Provide the [x, y] coordinate of the cell's center where the given text is located.  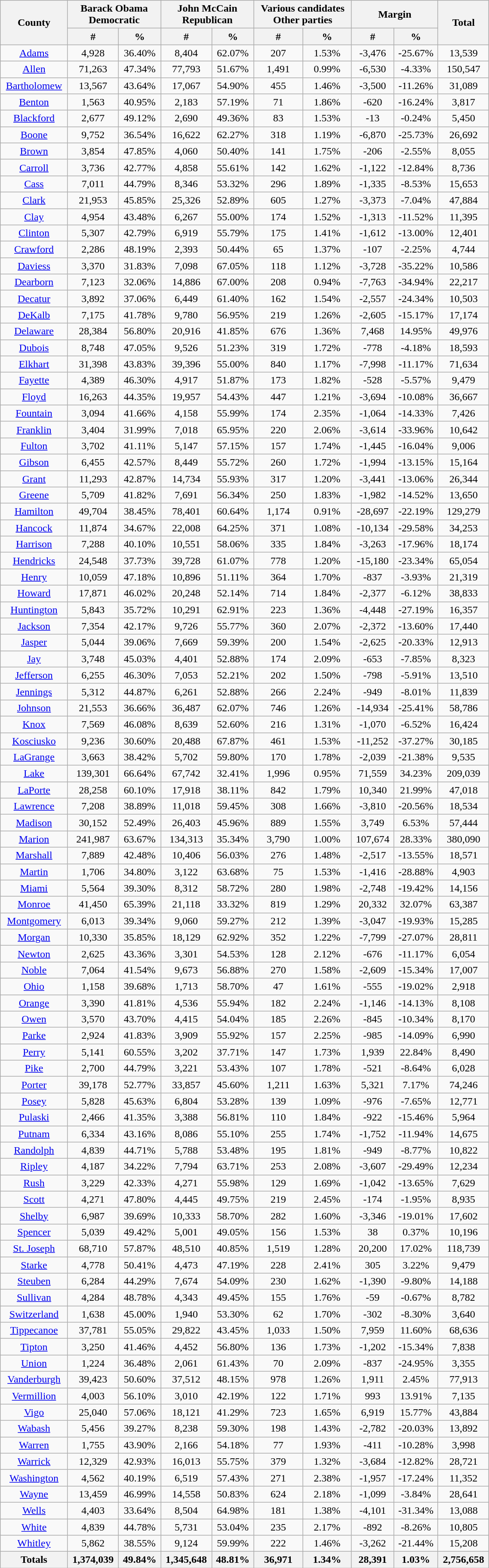
39.27% [139, 1429]
9,726 [186, 626]
-19.42% [416, 888]
-8.64% [416, 1068]
228 [278, 1265]
Dubois [34, 348]
198 [278, 1429]
-7,763 [372, 282]
40.85% [233, 1248]
56.34% [233, 495]
335 [278, 544]
62.92% [233, 937]
68,636 [463, 1330]
-3,476 [372, 53]
3,998 [463, 1445]
2.07% [327, 626]
Posey [34, 1101]
40.19% [139, 1478]
2,466 [93, 1117]
18,129 [186, 937]
1.58% [327, 970]
-17.24% [416, 1478]
11.60% [416, 1330]
0.95% [327, 774]
1.31% [327, 724]
35.72% [139, 610]
11,352 [463, 1478]
55.99% [233, 413]
212 [278, 921]
59.39% [233, 642]
Wabash [34, 1429]
36.48% [139, 1363]
25,040 [93, 1412]
Wayne [34, 1494]
49.36% [233, 118]
57.43% [233, 1478]
-19.02% [416, 986]
71,559 [372, 774]
3,909 [186, 1036]
Martin [34, 872]
4,536 [186, 1003]
319 [278, 348]
5,044 [93, 642]
Monroe [34, 904]
15,653 [463, 184]
2,924 [93, 1036]
17,007 [463, 970]
-7,998 [372, 364]
8,346 [186, 184]
173 [278, 380]
1.17% [327, 364]
447 [278, 397]
50.44% [233, 250]
Totals [34, 1560]
4,903 [463, 872]
-4,101 [372, 1510]
67.05% [233, 266]
Whitley [34, 1543]
7,569 [93, 724]
-2,625 [372, 642]
3,570 [93, 1019]
-14.52% [416, 495]
1.39% [327, 921]
723 [278, 1412]
1.76% [327, 1298]
34.80% [139, 872]
7,468 [372, 331]
3,229 [93, 1183]
41.11% [139, 446]
39.30% [139, 888]
6,519 [186, 1478]
842 [278, 790]
11,874 [93, 528]
61.07% [233, 561]
Marion [34, 839]
2,756,658 [463, 1560]
Jefferson [34, 675]
1.79% [327, 790]
3,370 [93, 266]
4,917 [186, 380]
36.54% [139, 135]
122 [278, 1396]
-107 [372, 250]
-10,134 [372, 528]
1.65% [327, 1412]
235 [278, 1527]
1,563 [93, 102]
Delaware [34, 331]
-24.95% [416, 1363]
455 [278, 86]
Brown [34, 151]
21,553 [93, 708]
53.32% [233, 184]
-2,609 [372, 970]
1,519 [278, 1248]
271 [278, 1478]
57.06% [139, 1412]
50.60% [139, 1380]
Benton [34, 102]
13,567 [93, 86]
461 [278, 741]
-13.65% [416, 1183]
4,954 [93, 216]
156 [278, 1232]
7,098 [186, 266]
1,996 [278, 774]
61.43% [233, 1363]
4,415 [186, 1019]
3,790 [278, 839]
1,911 [372, 1380]
-12.82% [416, 1461]
Sullivan [34, 1298]
56.88% [233, 970]
-59 [372, 1298]
Porter [34, 1085]
1,713 [186, 986]
-2,517 [372, 855]
4,473 [186, 1265]
65,054 [463, 561]
107 [278, 1068]
13,088 [463, 1510]
318 [278, 135]
6,990 [463, 1036]
9,780 [186, 315]
1.38% [327, 1510]
-13.15% [416, 462]
4,003 [93, 1396]
8,449 [186, 462]
-7.85% [416, 659]
4,284 [93, 1298]
-4,448 [372, 610]
-15.46% [416, 1117]
12,913 [463, 642]
Union [34, 1363]
Montgomery [34, 921]
-29.58% [416, 528]
55.61% [233, 167]
John McCainRepublican [207, 15]
260 [278, 462]
-1,612 [372, 233]
39.69% [139, 1216]
56.10% [139, 1396]
-778 [372, 348]
22.84% [416, 1052]
-5.91% [416, 675]
2,166 [186, 1445]
-8.77% [416, 1150]
16,622 [186, 135]
978 [278, 1380]
53.43% [233, 1068]
48.15% [233, 1380]
Johnson [34, 708]
107,674 [372, 839]
25,326 [186, 200]
7,011 [93, 184]
28.33% [416, 839]
5,964 [463, 1117]
-2,748 [372, 888]
60.64% [233, 512]
-2,372 [372, 626]
15,285 [463, 921]
45.03% [139, 659]
1,374,039 [93, 1560]
36,487 [186, 708]
-4.33% [416, 69]
49.45% [233, 1298]
55.94% [233, 1003]
12,401 [463, 233]
17,440 [463, 626]
605 [278, 200]
51.67% [233, 69]
44.71% [139, 1150]
4,562 [93, 1478]
14,886 [186, 282]
43.90% [139, 1445]
54.90% [233, 86]
-11.94% [416, 1134]
Miami [34, 888]
Fountain [34, 413]
64.25% [233, 528]
-922 [372, 1117]
44.35% [139, 397]
8,736 [463, 167]
13,459 [93, 1494]
12,329 [93, 1461]
-1,146 [372, 1003]
3,355 [463, 1363]
12,234 [463, 1167]
7,064 [93, 970]
59.80% [233, 757]
4,060 [186, 151]
30.60% [139, 741]
-676 [372, 954]
-20.33% [416, 642]
51.87% [233, 380]
15,208 [463, 1543]
10,340 [372, 790]
7,288 [93, 544]
71,263 [93, 69]
20,248 [186, 593]
10,805 [463, 1527]
39,728 [186, 561]
Hendricks [34, 561]
59.99% [233, 1543]
-14,934 [372, 708]
Huntington [34, 610]
65 [278, 250]
39,396 [186, 364]
-2,557 [372, 299]
46.02% [139, 593]
-4.18% [416, 348]
-1,957 [372, 1478]
Kosciusko [34, 741]
3,748 [93, 659]
1,345,648 [186, 1560]
2.25% [327, 1036]
4,343 [186, 1298]
2.35% [327, 413]
9,060 [186, 921]
57,444 [463, 823]
-1,982 [372, 495]
-555 [372, 986]
1.82% [327, 380]
8,086 [186, 1134]
266 [278, 691]
2.38% [327, 1478]
Switzerland [34, 1314]
2,625 [93, 954]
-2.55% [416, 151]
59.27% [233, 921]
5,001 [186, 1232]
-1,445 [372, 446]
51.11% [233, 577]
9,673 [186, 970]
Jasper [34, 642]
16,424 [463, 724]
21,118 [186, 904]
142 [278, 167]
-1,994 [372, 462]
7,669 [186, 642]
216 [278, 724]
3,736 [93, 167]
4,401 [186, 659]
-21.44% [416, 1543]
-10.08% [416, 397]
4,858 [186, 167]
129,279 [463, 512]
37.73% [139, 561]
-0.24% [416, 118]
10,551 [186, 544]
-6,870 [372, 135]
32.06% [139, 282]
1.43% [327, 1429]
-21.38% [416, 757]
49.12% [139, 118]
-25.67% [416, 53]
17,174 [463, 315]
24,548 [93, 561]
13,510 [463, 675]
-13 [372, 118]
77,793 [186, 69]
-3,614 [372, 429]
-174 [372, 1199]
Perry [34, 1052]
47.18% [139, 577]
-3,684 [372, 1461]
3,892 [93, 299]
-33.96% [416, 429]
Clark [34, 200]
34.67% [139, 528]
7,018 [186, 429]
1,224 [93, 1363]
42.33% [139, 1183]
1,706 [93, 872]
0.91% [327, 512]
28,258 [93, 790]
38 [372, 1232]
21.99% [416, 790]
11,839 [463, 691]
5,321 [372, 1085]
20,916 [186, 331]
819 [278, 904]
255 [278, 1134]
-1,416 [372, 872]
Pike [34, 1068]
53.04% [233, 1527]
6,455 [93, 462]
6,267 [186, 216]
33.64% [139, 1510]
52.21% [233, 675]
-24.34% [416, 299]
4,744 [463, 250]
10,503 [463, 299]
36,667 [463, 397]
14,734 [186, 479]
34.22% [139, 1167]
54.43% [233, 397]
-2,605 [372, 315]
43.83% [139, 364]
52.77% [139, 1085]
1.81% [327, 1150]
-28,697 [372, 512]
4,452 [186, 1347]
7,691 [186, 495]
Clay [34, 216]
71,634 [463, 364]
-20.56% [416, 806]
2,677 [93, 118]
Wells [34, 1510]
41.29% [233, 1412]
-3.84% [416, 1494]
1,939 [372, 1052]
54.53% [233, 954]
-13.60% [416, 626]
1.12% [327, 266]
63,387 [463, 904]
-620 [372, 102]
49,704 [93, 512]
840 [278, 364]
-985 [372, 1036]
38,833 [463, 593]
17,602 [463, 1216]
-22.19% [416, 512]
41.82% [139, 495]
18,121 [186, 1412]
43.48% [139, 216]
Carroll [34, 167]
0.94% [327, 282]
44.87% [139, 691]
Decatur [34, 299]
83 [278, 118]
1.27% [327, 200]
45.60% [233, 1085]
39,423 [93, 1380]
1,638 [93, 1314]
1,174 [278, 512]
39.06% [139, 642]
-35.22% [416, 266]
28,641 [463, 1494]
-3,262 [372, 1543]
-2.25% [416, 250]
5,312 [93, 691]
White [34, 1527]
17,871 [93, 593]
Dearborn [34, 282]
47.85% [139, 151]
Randolph [34, 1150]
-206 [372, 151]
-1,313 [372, 216]
134,313 [186, 839]
-13.00% [416, 233]
-1.95% [416, 1199]
371 [278, 528]
136 [278, 1347]
77 [278, 1445]
714 [278, 593]
-29.49% [416, 1167]
7,629 [463, 1183]
-3,263 [372, 544]
41.54% [139, 970]
676 [278, 331]
32.41% [233, 774]
62 [278, 1314]
-23.34% [416, 561]
65.39% [139, 904]
38.55% [139, 1543]
47.19% [233, 1265]
1.03% [416, 1560]
-10.28% [416, 1445]
Warrick [34, 1461]
39,178 [93, 1085]
1.83% [327, 495]
110 [278, 1117]
40.10% [139, 544]
3,250 [93, 1347]
-16.24% [416, 102]
47.05% [139, 348]
3,301 [186, 954]
1,158 [93, 986]
1.98% [327, 888]
-11.52% [416, 216]
5,141 [93, 1052]
3,388 [186, 1117]
Washington [34, 1478]
2.26% [327, 1019]
5,862 [93, 1543]
41.66% [139, 413]
-1,390 [372, 1281]
53.28% [233, 1101]
Marshall [34, 855]
Starke [34, 1265]
-1,064 [372, 413]
Lake [34, 774]
-3,500 [372, 86]
3,221 [186, 1068]
1.63% [327, 1085]
195 [278, 1150]
-3,694 [372, 397]
Hamilton [34, 512]
-3,810 [372, 806]
13,539 [463, 53]
30,185 [463, 741]
33.32% [233, 904]
162 [278, 299]
1.61% [327, 986]
28,391 [372, 1560]
1.55% [327, 823]
182 [278, 1003]
-8.30% [416, 1314]
7,889 [93, 855]
128 [278, 954]
-3,346 [372, 1216]
38.45% [139, 512]
42.87% [139, 479]
18,534 [463, 806]
10,291 [186, 610]
141 [278, 151]
352 [278, 937]
10,333 [186, 1216]
Putnam [34, 1134]
-16.04% [416, 446]
2.06% [327, 429]
68,710 [93, 1248]
1.28% [327, 1248]
-19.93% [416, 921]
-653 [372, 659]
-34.94% [416, 282]
5,307 [93, 233]
Steuben [34, 1281]
9,535 [463, 757]
31,089 [463, 86]
-1,099 [372, 1494]
14,156 [463, 888]
Parke [34, 1036]
-8.26% [416, 1527]
276 [278, 855]
2.17% [327, 1527]
Clinton [34, 233]
-1,122 [372, 167]
1.22% [327, 937]
42.17% [139, 626]
18,174 [463, 544]
47.80% [139, 1199]
200 [278, 642]
-798 [372, 675]
-7,799 [372, 937]
74,246 [463, 1085]
10,059 [93, 577]
10,896 [186, 577]
223 [278, 610]
1.66% [327, 806]
10,406 [186, 855]
15.77% [416, 1412]
14,675 [463, 1134]
-27.19% [416, 610]
7,838 [463, 1347]
41.35% [139, 1117]
Boone [34, 135]
296 [278, 184]
21,953 [93, 200]
10,586 [463, 266]
55.77% [233, 626]
-11,252 [372, 741]
6,804 [186, 1101]
Vigo [34, 1412]
15,164 [463, 462]
6,261 [186, 691]
14,188 [463, 1281]
62.91% [233, 610]
41.85% [233, 331]
1,755 [93, 1445]
9,236 [93, 741]
Rush [34, 1183]
57.87% [139, 1248]
56.81% [233, 1117]
1.52% [327, 216]
6.53% [416, 823]
6,028 [463, 1068]
41,450 [93, 904]
1.00% [327, 839]
33,857 [186, 1085]
41.46% [139, 1347]
8,504 [186, 1510]
317 [278, 479]
282 [278, 1216]
1.21% [327, 397]
889 [278, 823]
34,253 [463, 528]
44.78% [139, 1527]
Knox [34, 724]
3,010 [186, 1396]
-6.52% [416, 724]
58,786 [463, 708]
360 [278, 626]
8,490 [463, 1052]
308 [278, 806]
Spencer [34, 1232]
7,175 [93, 315]
13,650 [463, 495]
3,702 [93, 446]
38.42% [139, 757]
155 [278, 1298]
66.64% [139, 774]
5,147 [186, 446]
4,158 [186, 413]
8,055 [463, 151]
31,398 [93, 364]
222 [278, 1543]
11,395 [463, 216]
64.98% [233, 1510]
47,018 [463, 790]
55.10% [233, 1134]
Owen [34, 1019]
2,393 [186, 250]
118,739 [463, 1248]
-27.07% [416, 937]
Daviess [34, 266]
56.03% [233, 855]
6,284 [93, 1281]
624 [278, 1494]
20,488 [186, 741]
52.89% [233, 200]
5,702 [186, 757]
7,135 [463, 1396]
139 [278, 1101]
1.09% [327, 1101]
7.17% [416, 1085]
8,108 [463, 1003]
67,742 [186, 774]
129 [278, 1183]
3,854 [93, 151]
-9.80% [416, 1281]
1.29% [327, 904]
Ripley [34, 1167]
LaPorte [34, 790]
-2,377 [372, 593]
63.71% [233, 1167]
Greene [34, 495]
9,006 [463, 446]
65.95% [233, 429]
208 [278, 282]
3,817 [463, 102]
Floyd [34, 397]
-2,039 [372, 757]
28,384 [93, 331]
39.34% [139, 921]
26,403 [186, 823]
16,263 [93, 397]
40.95% [139, 102]
270 [278, 970]
-521 [372, 1068]
12,771 [463, 1101]
-12.84% [416, 167]
0.37% [416, 1232]
16,357 [463, 610]
181 [278, 1510]
1.37% [327, 250]
778 [278, 561]
43.64% [139, 86]
Jay [34, 659]
75 [278, 872]
60.55% [139, 1052]
14.95% [416, 331]
5,843 [93, 610]
48.19% [139, 250]
50.41% [139, 1265]
4,403 [93, 1510]
54.04% [233, 1019]
LaGrange [34, 757]
38.89% [139, 806]
9,526 [186, 348]
Lawrence [34, 806]
-1,202 [372, 1347]
-7.65% [416, 1101]
1.89% [327, 184]
-976 [372, 1101]
Orange [34, 1003]
Ohio [34, 986]
35.85% [139, 937]
Scott [34, 1199]
52.49% [139, 823]
6,334 [93, 1134]
Shelby [34, 1216]
-19.01% [416, 1216]
Elkhart [34, 364]
-845 [372, 1019]
6,054 [463, 954]
17,918 [186, 790]
38.11% [233, 790]
2,061 [186, 1363]
8,639 [186, 724]
45.00% [139, 1314]
993 [372, 1396]
49.75% [233, 1199]
3,404 [93, 429]
1.71% [327, 1396]
3.22% [416, 1265]
49.42% [139, 1232]
43,884 [463, 1412]
3,390 [93, 1003]
37,781 [93, 1330]
Newton [34, 954]
1.32% [327, 1461]
0.99% [327, 69]
7,123 [93, 282]
42.93% [139, 1461]
43.45% [233, 1330]
31.83% [139, 266]
-6.12% [416, 593]
-11.26% [416, 86]
53.30% [233, 1314]
4,928 [93, 53]
7,208 [93, 806]
54.18% [233, 1445]
-3,441 [372, 479]
46.08% [139, 724]
43.36% [139, 954]
-13.06% [416, 479]
364 [278, 577]
-2,782 [372, 1429]
14,558 [186, 1494]
241,987 [93, 839]
13,892 [463, 1429]
Margin [395, 15]
55.79% [233, 233]
-1,042 [372, 1183]
305 [372, 1265]
7,794 [186, 1167]
1.19% [327, 135]
6,449 [186, 299]
18,593 [463, 348]
Barack ObamaDemocratic [114, 15]
2.08% [327, 1167]
Vanderburgh [34, 1380]
55.72% [233, 462]
379 [278, 1461]
Fulton [34, 446]
-25.73% [416, 135]
-1,070 [372, 724]
DeKalb [34, 315]
253 [278, 1167]
49,976 [463, 331]
54.09% [233, 1281]
2.18% [327, 1494]
1,033 [278, 1330]
-31.34% [416, 1510]
52.60% [233, 724]
41.83% [139, 1036]
1.34% [327, 1560]
-14.13% [416, 1003]
11,293 [93, 479]
6,255 [93, 675]
-7.04% [416, 200]
Blackford [34, 118]
8,748 [93, 348]
2,690 [186, 118]
5,709 [93, 495]
8,935 [463, 1199]
3,122 [186, 872]
1.75% [327, 151]
139,301 [93, 774]
41.81% [139, 1003]
-13.55% [416, 855]
28,721 [463, 1461]
8,312 [186, 888]
1.93% [327, 1445]
-14.09% [416, 1036]
67.87% [233, 741]
59.45% [233, 806]
48.81% [233, 1560]
-15,180 [372, 561]
59.30% [233, 1429]
-3,607 [372, 1167]
3,663 [93, 757]
207 [278, 53]
20,332 [372, 904]
28,811 [463, 937]
20,200 [372, 1248]
Noble [34, 970]
22,217 [463, 282]
-3,047 [372, 921]
60.10% [139, 790]
Franklin [34, 429]
Henry [34, 577]
2.12% [327, 954]
-20.03% [416, 1429]
44.29% [139, 1281]
280 [278, 888]
26,692 [463, 135]
46.99% [139, 1494]
8,404 [186, 53]
47 [278, 986]
10,196 [463, 1232]
118 [278, 266]
49.84% [139, 1560]
8,170 [463, 1019]
77,913 [463, 1380]
Tippecanoe [34, 1330]
1,211 [278, 1085]
48.78% [139, 1298]
62.27% [233, 135]
56.95% [233, 315]
51.23% [233, 348]
4,187 [93, 1167]
Fayette [34, 380]
2,286 [93, 250]
9,124 [186, 1543]
1.08% [327, 528]
-528 [372, 380]
-1,752 [372, 1134]
30,152 [93, 823]
9,752 [93, 135]
45.85% [139, 200]
55.75% [233, 1461]
41.78% [139, 315]
42.77% [139, 167]
13.91% [416, 1396]
Howard [34, 593]
7,959 [372, 1330]
45.63% [139, 1101]
Crawford [34, 250]
47,884 [463, 200]
8,323 [463, 659]
Tipton [34, 1347]
-3,728 [372, 266]
22,008 [186, 528]
17.02% [416, 1248]
Various candidatesOther parties [303, 15]
42.57% [139, 462]
8,782 [463, 1298]
63.67% [139, 839]
Hancock [34, 528]
230 [278, 1281]
1.41% [327, 233]
36.40% [139, 53]
380,090 [463, 839]
Bartholomew [34, 86]
-1,335 [372, 184]
3,202 [186, 1052]
43.16% [139, 1134]
49.05% [233, 1232]
Morgan [34, 937]
1.69% [327, 1183]
61.40% [233, 299]
43.70% [139, 1019]
185 [278, 1019]
-0.67% [416, 1298]
-8.01% [416, 691]
-14.33% [416, 413]
Allen [34, 69]
170 [278, 757]
-302 [372, 1314]
55.05% [139, 1330]
-17.96% [416, 544]
36,971 [278, 1560]
6,013 [93, 921]
Warren [34, 1445]
Jennings [34, 691]
147 [278, 1052]
3,094 [93, 413]
37.06% [139, 299]
53.48% [233, 1150]
7,354 [93, 626]
St. Joseph [34, 1248]
57.15% [233, 446]
-37.27% [416, 741]
45.96% [233, 823]
10,330 [93, 937]
202 [278, 675]
-10.34% [416, 1019]
209,039 [463, 774]
55.92% [233, 1036]
6,987 [93, 1216]
2.41% [327, 1265]
Adams [34, 53]
26,344 [463, 479]
5,731 [186, 1527]
-3.93% [416, 577]
-6,530 [372, 69]
-28.88% [416, 872]
7,426 [463, 413]
29,822 [186, 1330]
3,640 [463, 1314]
Harrison [34, 544]
-25.41% [416, 708]
Vermillion [34, 1396]
32.07% [416, 904]
58.06% [233, 544]
County [34, 22]
2,183 [186, 102]
4,445 [186, 1199]
47.34% [139, 69]
1,940 [186, 1314]
746 [278, 708]
10,822 [463, 1150]
3,749 [372, 823]
2,700 [93, 1068]
Gibson [34, 462]
7,674 [186, 1281]
42.79% [139, 233]
-892 [372, 1527]
1.48% [327, 855]
39.68% [139, 986]
Pulaski [34, 1117]
5,564 [93, 888]
175 [278, 233]
36.66% [139, 708]
55.98% [233, 1183]
55.93% [233, 479]
1,491 [278, 69]
4,778 [93, 1265]
17,067 [186, 86]
-15.17% [416, 315]
11,018 [186, 806]
5,788 [186, 1150]
-411 [372, 1445]
4,389 [93, 380]
35.34% [233, 839]
Madison [34, 823]
50.83% [233, 1494]
70 [278, 1363]
7,053 [186, 675]
16,013 [186, 1461]
Grant [34, 479]
18,571 [463, 855]
5,039 [93, 1232]
19,957 [186, 397]
5,450 [463, 118]
21,319 [463, 577]
-3,373 [372, 200]
-5.57% [416, 380]
Total [463, 22]
31.99% [139, 429]
250 [278, 495]
-8.53% [416, 184]
57.19% [233, 102]
150,547 [463, 69]
10,642 [463, 429]
48,510 [186, 1248]
5,828 [93, 1101]
63.68% [233, 872]
2,918 [463, 986]
8,238 [186, 1429]
58.72% [233, 888]
220 [278, 429]
42.19% [233, 1396]
Cass [34, 184]
1.86% [327, 102]
71 [278, 102]
1.60% [327, 1216]
42.48% [139, 855]
52.14% [233, 593]
78,401 [186, 512]
37,512 [186, 1380]
50.40% [233, 151]
34.23% [416, 774]
37.71% [233, 1052]
Jackson [34, 626]
67.00% [233, 282]
5,456 [93, 1429]
